Return the [x, y] coordinate for the center point of the cell that contains the specified text.  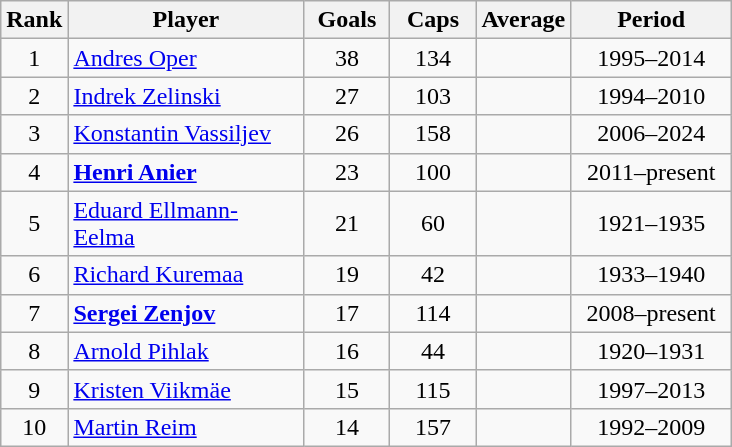
1994–2010 [652, 96]
103 [433, 96]
Martin Reim [186, 427]
Andres Oper [186, 58]
1995–2014 [652, 58]
17 [347, 313]
42 [433, 275]
Arnold Pihlak [186, 351]
5 [34, 224]
Indrek Zelinski [186, 96]
115 [433, 389]
2011–present [652, 172]
Period [652, 20]
2008–present [652, 313]
1933–1940 [652, 275]
15 [347, 389]
21 [347, 224]
10 [34, 427]
16 [347, 351]
Eduard Ellmann-Eelma [186, 224]
6 [34, 275]
27 [347, 96]
23 [347, 172]
44 [433, 351]
9 [34, 389]
2006–2024 [652, 134]
Henri Anier [186, 172]
114 [433, 313]
Sergei Zenjov [186, 313]
Average [524, 20]
4 [34, 172]
1920–1931 [652, 351]
1997–2013 [652, 389]
100 [433, 172]
Konstantin Vassiljev [186, 134]
Kristen Viikmäe [186, 389]
14 [347, 427]
26 [347, 134]
60 [433, 224]
19 [347, 275]
Player [186, 20]
Richard Kuremaa [186, 275]
8 [34, 351]
Rank [34, 20]
Caps [433, 20]
1 [34, 58]
157 [433, 427]
7 [34, 313]
158 [433, 134]
134 [433, 58]
3 [34, 134]
38 [347, 58]
Goals [347, 20]
1921–1935 [652, 224]
2 [34, 96]
1992–2009 [652, 427]
